Extract the (x, y) coordinate from the center of the cell holding the provided text.  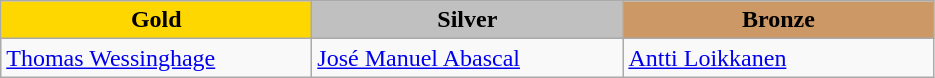
Thomas Wessinghage (156, 58)
José Manuel Abascal (468, 58)
Antti Loikkanen (778, 58)
Bronze (778, 20)
Silver (468, 20)
Gold (156, 20)
